Extract the (x, y) coordinate from the center of the cell holding the provided text.  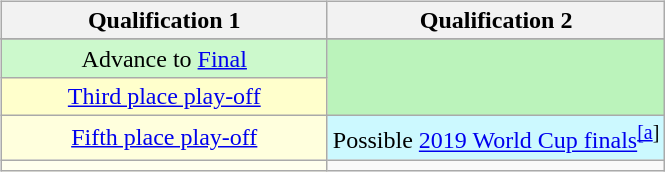
Qualification 1 (164, 20)
Possible 2019 World Cup finals[a] (496, 138)
Advance to Final (164, 58)
Qualification 2 (496, 20)
Fifth place play-off (164, 138)
Third place play-off (164, 96)
